Determine the (X, Y) coordinate at the center of the cell enclosing the given text.  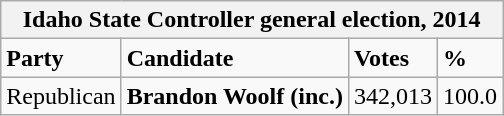
342,013 (392, 96)
100.0 (470, 96)
Votes (392, 58)
% (470, 58)
Republican (61, 96)
Idaho State Controller general election, 2014 (252, 20)
Candidate (234, 58)
Party (61, 58)
Brandon Woolf (inc.) (234, 96)
